Pinpoint the cell where the given text exists, returning its [x, y] midpoint coordinate. 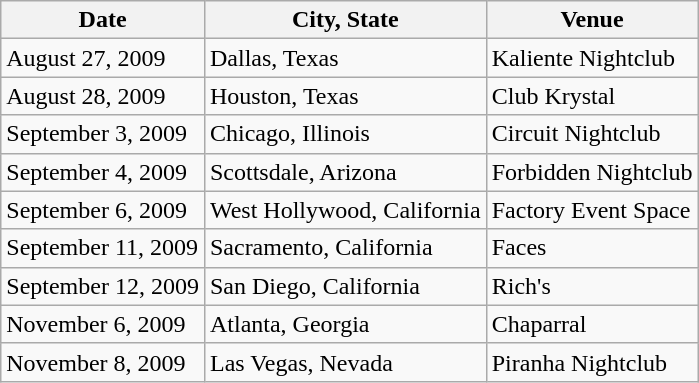
Chaparral [592, 324]
Houston, Texas [345, 96]
Club Krystal [592, 96]
Venue [592, 20]
August 28, 2009 [103, 96]
September 12, 2009 [103, 286]
Sacramento, California [345, 248]
November 6, 2009 [103, 324]
Forbidden Nightclub [592, 172]
Date [103, 20]
August 27, 2009 [103, 58]
Factory Event Space [592, 210]
Kaliente Nightclub [592, 58]
Circuit Nightclub [592, 134]
Las Vegas, Nevada [345, 362]
Piranha Nightclub [592, 362]
September 11, 2009 [103, 248]
September 4, 2009 [103, 172]
Rich's [592, 286]
Atlanta, Georgia [345, 324]
September 3, 2009 [103, 134]
Faces [592, 248]
West Hollywood, California [345, 210]
Dallas, Texas [345, 58]
September 6, 2009 [103, 210]
Chicago, Illinois [345, 134]
November 8, 2009 [103, 362]
Scottsdale, Arizona [345, 172]
City, State [345, 20]
San Diego, California [345, 286]
